Capture the cell that displays the provided text and extract its (X, Y) central coordinate. 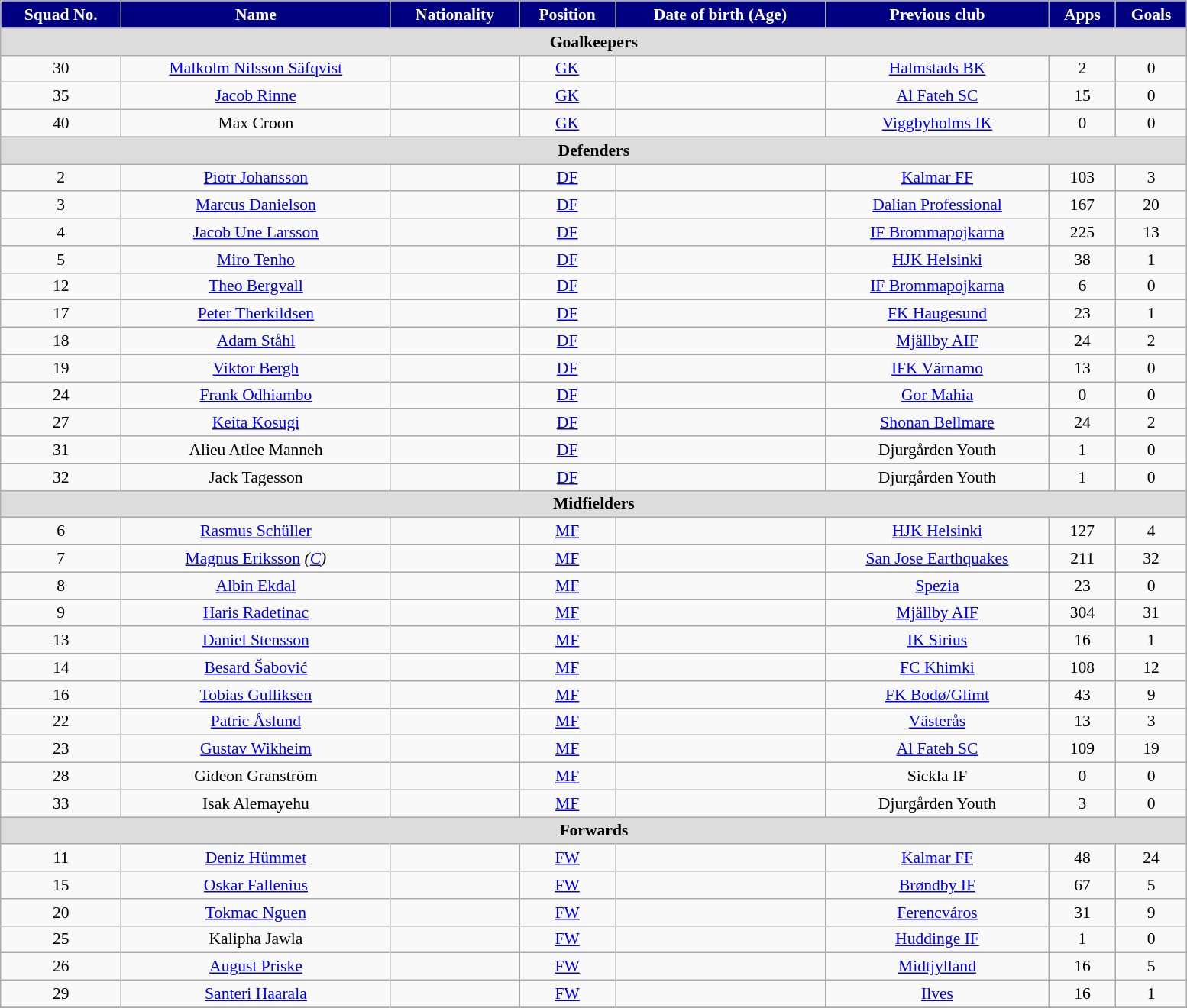
Frank Odhiambo (256, 396)
Isak Alemayehu (256, 803)
Tokmac Nguen (256, 913)
Viktor Bergh (256, 368)
Goals (1151, 15)
Keita Kosugi (256, 423)
Santeri Haarala (256, 994)
Date of birth (Age) (721, 15)
108 (1083, 667)
Max Croon (256, 124)
IK Sirius (936, 641)
August Priske (256, 967)
IFK Värnamo (936, 368)
211 (1083, 559)
Gustav Wikheim (256, 749)
FC Khimki (936, 667)
109 (1083, 749)
7 (61, 559)
304 (1083, 613)
33 (61, 803)
Halmstads BK (936, 69)
Brøndby IF (936, 885)
11 (61, 858)
Squad No. (61, 15)
Jacob Rinne (256, 96)
14 (61, 667)
Goalkeepers (594, 42)
29 (61, 994)
35 (61, 96)
Spezia (936, 586)
18 (61, 341)
Jacob Une Larsson (256, 232)
Defenders (594, 150)
Previous club (936, 15)
30 (61, 69)
Adam Ståhl (256, 341)
22 (61, 722)
Jack Tagesson (256, 477)
Viggbyholms IK (936, 124)
Daniel Stensson (256, 641)
67 (1083, 885)
Gideon Granström (256, 777)
127 (1083, 531)
Theo Bergvall (256, 286)
FK Haugesund (936, 314)
225 (1083, 232)
Miro Tenho (256, 260)
Västerås (936, 722)
Nationality (455, 15)
40 (61, 124)
Peter Therkildsen (256, 314)
Midtjylland (936, 967)
8 (61, 586)
Apps (1083, 15)
Ilves (936, 994)
Albin Ekdal (256, 586)
26 (61, 967)
Magnus Eriksson (C) (256, 559)
Kalipha Jawla (256, 939)
167 (1083, 205)
Malkolm Nilsson Säfqvist (256, 69)
27 (61, 423)
Besard Šabović (256, 667)
Midfielders (594, 504)
Position (568, 15)
Sickla IF (936, 777)
Huddinge IF (936, 939)
Alieu Atlee Manneh (256, 450)
Dalian Professional (936, 205)
17 (61, 314)
38 (1083, 260)
43 (1083, 695)
48 (1083, 858)
Piotr Johansson (256, 178)
103 (1083, 178)
Tobias Gulliksen (256, 695)
Forwards (594, 831)
Haris Radetinac (256, 613)
Gor Mahia (936, 396)
Ferencváros (936, 913)
San Jose Earthquakes (936, 559)
Marcus Danielson (256, 205)
Name (256, 15)
Deniz Hümmet (256, 858)
Shonan Bellmare (936, 423)
Oskar Fallenius (256, 885)
FK Bodø/Glimt (936, 695)
28 (61, 777)
Patric Åslund (256, 722)
Rasmus Schüller (256, 531)
25 (61, 939)
